Search for the cell housing the specified text and yield its [X, Y] center coordinate. 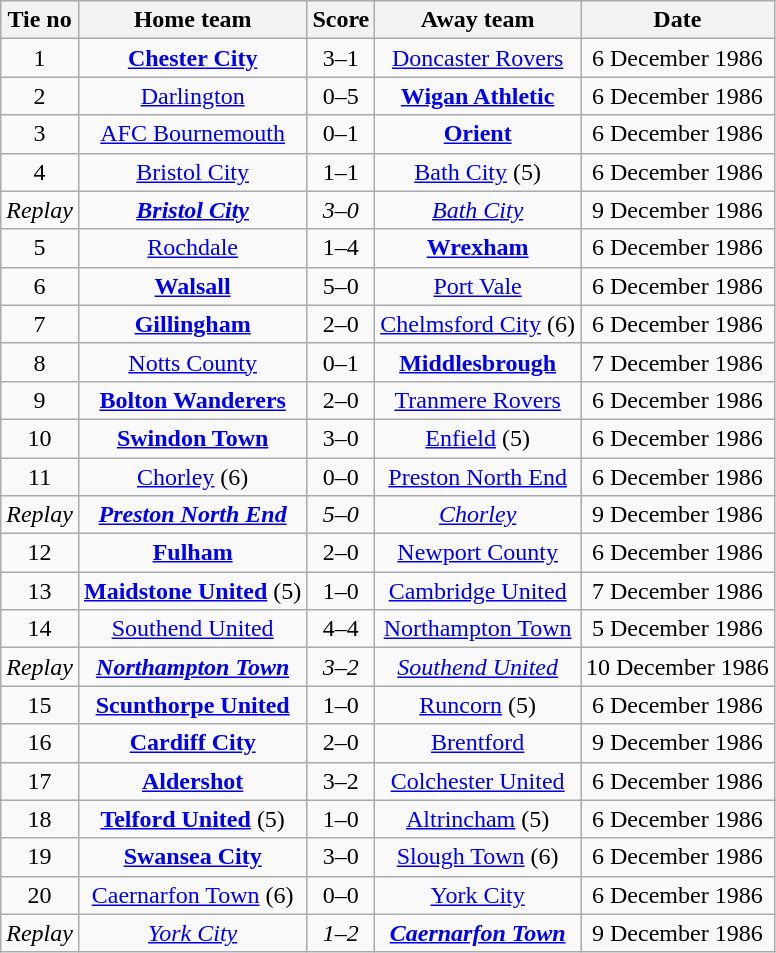
5 December 1986 [677, 629]
1–2 [341, 933]
8 [40, 362]
Cambridge United [478, 591]
1–4 [341, 248]
Bath City [478, 210]
Gillingham [192, 324]
Caernarfon Town (6) [192, 895]
6 [40, 286]
Swindon Town [192, 438]
Cardiff City [192, 743]
9 [40, 400]
13 [40, 591]
Date [677, 20]
5 [40, 248]
14 [40, 629]
Fulham [192, 553]
Enfield (5) [478, 438]
Doncaster Rovers [478, 58]
Chorley (6) [192, 477]
AFC Bournemouth [192, 134]
Maidstone United (5) [192, 591]
4 [40, 172]
11 [40, 477]
12 [40, 553]
Rochdale [192, 248]
16 [40, 743]
Chorley [478, 515]
19 [40, 857]
10 [40, 438]
Bath City (5) [478, 172]
10 December 1986 [677, 667]
Bolton Wanderers [192, 400]
3 [40, 134]
Newport County [478, 553]
Brentford [478, 743]
Middlesbrough [478, 362]
Colchester United [478, 781]
Caernarfon Town [478, 933]
Altrincham (5) [478, 819]
Walsall [192, 286]
18 [40, 819]
Slough Town (6) [478, 857]
1–1 [341, 172]
Away team [478, 20]
Tie no [40, 20]
Score [341, 20]
Chelmsford City (6) [478, 324]
Notts County [192, 362]
15 [40, 705]
Runcorn (5) [478, 705]
Telford United (5) [192, 819]
Swansea City [192, 857]
Orient [478, 134]
Wigan Athletic [478, 96]
Wrexham [478, 248]
Port Vale [478, 286]
1 [40, 58]
20 [40, 895]
Aldershot [192, 781]
Scunthorpe United [192, 705]
Darlington [192, 96]
2 [40, 96]
Chester City [192, 58]
17 [40, 781]
0–5 [341, 96]
Home team [192, 20]
7 [40, 324]
Tranmere Rovers [478, 400]
4–4 [341, 629]
3–1 [341, 58]
